Output the (x, y) coordinate of the center of the cell containing the given text.  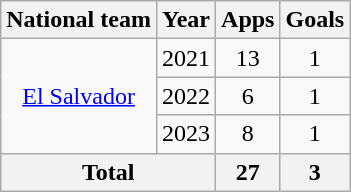
Goals (315, 20)
Total (108, 172)
2021 (186, 58)
National team (79, 20)
Apps (248, 20)
El Salvador (79, 96)
Year (186, 20)
13 (248, 58)
6 (248, 96)
2023 (186, 134)
2022 (186, 96)
8 (248, 134)
27 (248, 172)
3 (315, 172)
